Extract the (x, y) coordinate from the center of the cell holding the provided text.  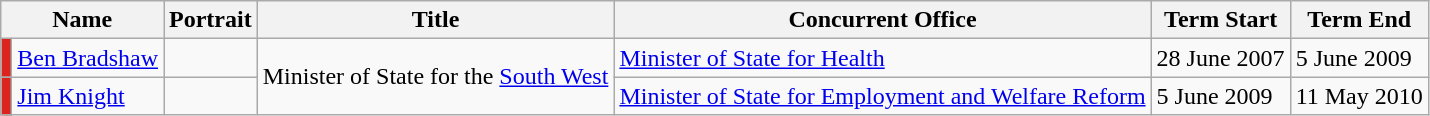
Term Start (1220, 20)
Concurrent Office (882, 20)
Jim Knight (88, 96)
Title (436, 20)
Name (82, 20)
Minister of State for Employment and Welfare Reform (882, 96)
28 June 2007 (1220, 58)
Term End (1359, 20)
11 May 2010 (1359, 96)
Minister of State for the South West (436, 77)
Portrait (211, 20)
Minister of State for Health (882, 58)
Ben Bradshaw (88, 58)
